Detect which cell encompasses the target text, then output its (X, Y) center coordinate. 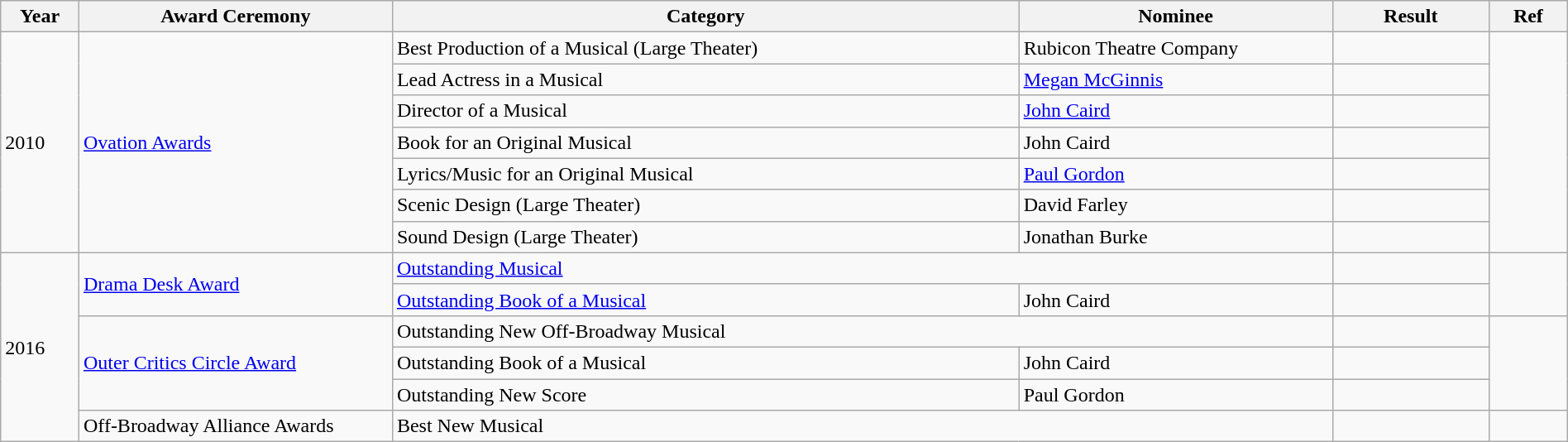
Jonathan Burke (1176, 237)
Outer Critics Circle Award (235, 363)
Ovation Awards (235, 142)
Outstanding New Off-Broadway Musical (862, 331)
Result (1411, 17)
Year (40, 17)
Director of a Musical (705, 111)
Sound Design (Large Theater) (705, 237)
Megan McGinnis (1176, 79)
Best New Musical (862, 426)
Nominee (1176, 17)
Drama Desk Award (235, 284)
Ref (1528, 17)
Award Ceremony (235, 17)
Best Production of a Musical (Large Theater) (705, 48)
Book for an Original Musical (705, 142)
David Farley (1176, 205)
2016 (40, 347)
Scenic Design (Large Theater) (705, 205)
Outstanding Musical (862, 268)
Category (705, 17)
Lead Actress in a Musical (705, 79)
2010 (40, 142)
Off-Broadway Alliance Awards (235, 426)
Outstanding New Score (705, 395)
Rubicon Theatre Company (1176, 48)
Lyrics/Music for an Original Musical (705, 174)
